Capture the cell that displays the provided text and extract its [x, y] central coordinate. 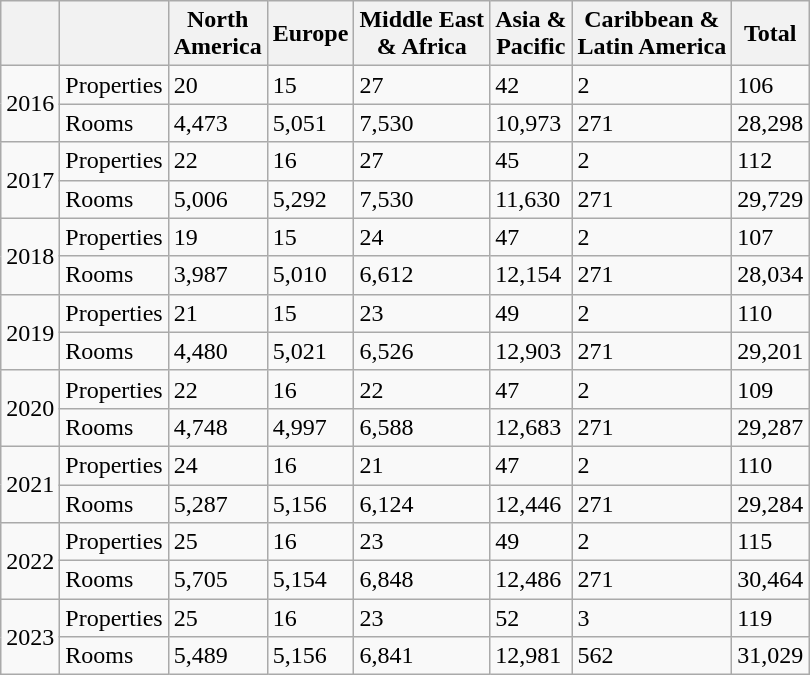
29,729 [770, 199]
5,489 [218, 656]
12,981 [531, 656]
4,748 [218, 427]
3 [652, 618]
12,683 [531, 427]
29,287 [770, 427]
Europe [310, 34]
19 [218, 237]
5,006 [218, 199]
2021 [30, 484]
2016 [30, 104]
5,010 [310, 275]
28,298 [770, 123]
6,526 [422, 351]
2019 [30, 332]
12,486 [531, 580]
29,284 [770, 503]
Caribbean &Latin America [652, 34]
11,630 [531, 199]
5,051 [310, 123]
5,154 [310, 580]
109 [770, 389]
4,480 [218, 351]
6,848 [422, 580]
106 [770, 85]
107 [770, 237]
112 [770, 161]
10,973 [531, 123]
4,473 [218, 123]
5,021 [310, 351]
28,034 [770, 275]
5,292 [310, 199]
52 [531, 618]
31,029 [770, 656]
2023 [30, 637]
12,446 [531, 503]
12,154 [531, 275]
115 [770, 542]
3,987 [218, 275]
Middle East& Africa [422, 34]
5,705 [218, 580]
6,124 [422, 503]
45 [531, 161]
6,588 [422, 427]
4,997 [310, 427]
30,464 [770, 580]
2017 [30, 180]
562 [652, 656]
Asia &Pacific [531, 34]
42 [531, 85]
6,612 [422, 275]
2018 [30, 256]
20 [218, 85]
12,903 [531, 351]
119 [770, 618]
29,201 [770, 351]
NorthAmerica [218, 34]
5,287 [218, 503]
2022 [30, 561]
2020 [30, 408]
6,841 [422, 656]
Total [770, 34]
